Return the (X, Y) coordinate for the center point of the cell that contains the specified text.  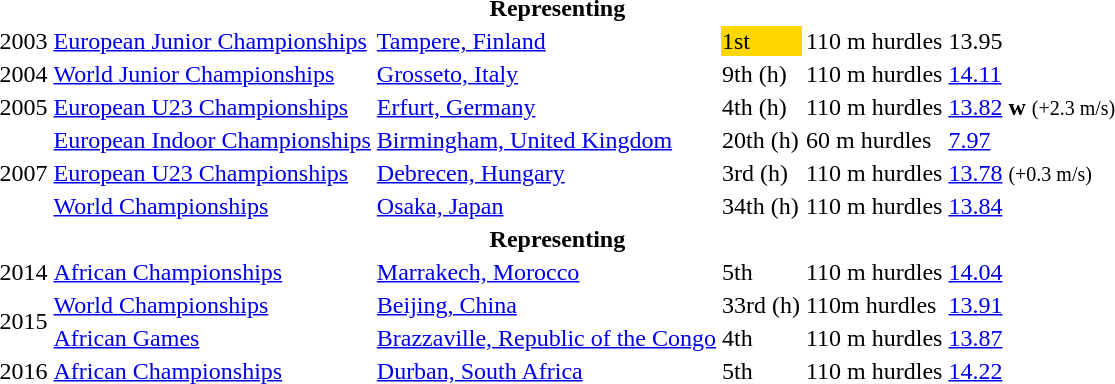
African Championships (212, 272)
4th (762, 338)
Beijing, China (546, 305)
African Games (212, 338)
World Junior Championships (212, 74)
Erfurt, Germany (546, 107)
110m hurdles (874, 305)
33rd (h) (762, 305)
European Junior Championships (212, 41)
3rd (h) (762, 173)
5th (762, 272)
20th (h) (762, 140)
European Indoor Championships (212, 140)
34th (h) (762, 206)
Marrakech, Morocco (546, 272)
9th (h) (762, 74)
Grosseto, Italy (546, 74)
Debrecen, Hungary (546, 173)
60 m hurdles (874, 140)
Osaka, Japan (546, 206)
Birmingham, United Kingdom (546, 140)
Brazzaville, Republic of the Congo (546, 338)
4th (h) (762, 107)
Tampere, Finland (546, 41)
1st (762, 41)
